Search for the cell housing the specified text and yield its [x, y] center coordinate. 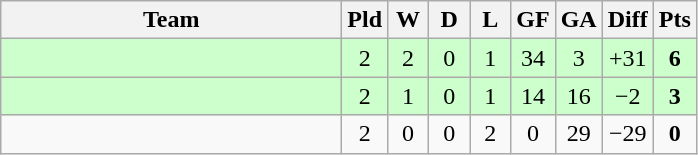
16 [578, 96]
Pts [674, 20]
D [450, 20]
GA [578, 20]
Pld [365, 20]
GF [533, 20]
L [490, 20]
34 [533, 58]
−29 [628, 134]
−2 [628, 96]
+31 [628, 58]
6 [674, 58]
14 [533, 96]
Team [172, 20]
29 [578, 134]
W [408, 20]
Diff [628, 20]
